Detect which cell encompasses the target text, then output its (X, Y) center coordinate. 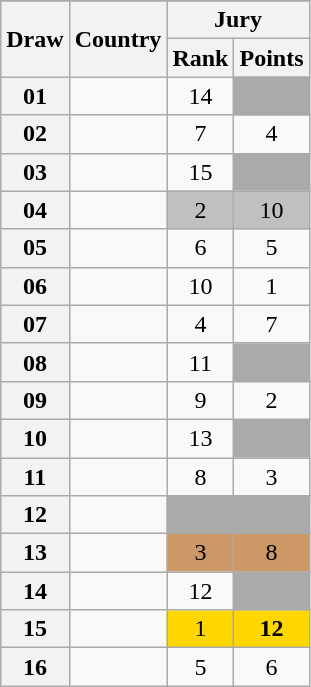
Jury (238, 20)
09 (35, 400)
03 (35, 172)
06 (35, 286)
05 (35, 248)
01 (35, 96)
Draw (35, 39)
Rank (200, 58)
08 (35, 362)
9 (200, 400)
Country (118, 39)
04 (35, 210)
Points (272, 58)
07 (35, 324)
16 (35, 667)
02 (35, 134)
